Output the (x, y) coordinate of the center of the cell containing the given text.  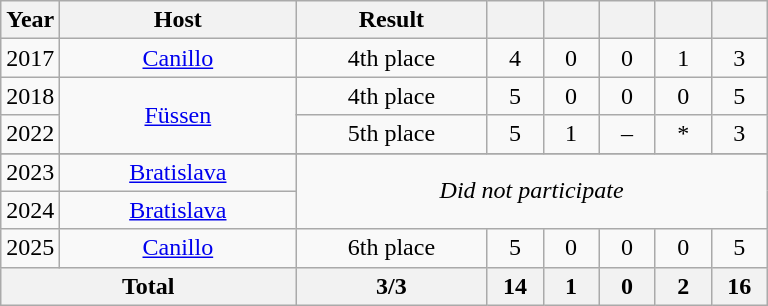
16 (739, 286)
2018 (30, 96)
– (627, 134)
2022 (30, 134)
Total (148, 286)
Year (30, 20)
14 (515, 286)
3/3 (392, 286)
Result (392, 20)
* (683, 134)
Host (178, 20)
2017 (30, 58)
2 (683, 286)
4 (515, 58)
5th place (392, 134)
2023 (30, 172)
2025 (30, 248)
Did not participate (532, 191)
Füssen (178, 115)
6th place (392, 248)
2024 (30, 210)
